Provide the [X, Y] coordinate of the cell's center where the given text is located.  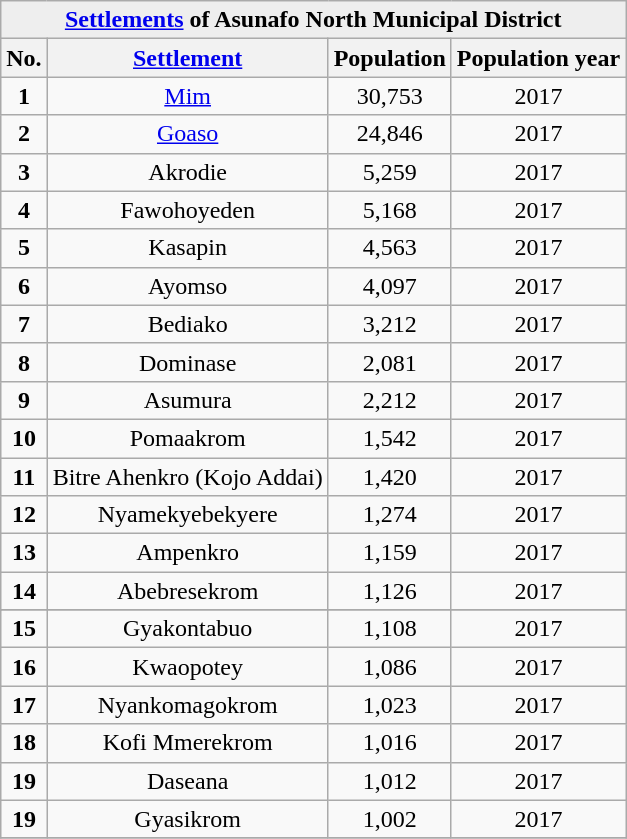
3,212 [390, 324]
1,420 [390, 477]
1,274 [390, 515]
Settlements of Asunafo North Municipal District [314, 20]
9 [24, 400]
Kofi Mmerekrom [188, 743]
24,846 [390, 134]
Asumura [188, 400]
Daseana [188, 781]
Goaso [188, 134]
Ayomso [188, 286]
10 [24, 438]
16 [24, 667]
Ampenkro [188, 553]
12 [24, 515]
14 [24, 591]
1,086 [390, 667]
2,081 [390, 362]
8 [24, 362]
2 [24, 134]
3 [24, 172]
Settlement [188, 58]
1 [24, 96]
Gyakontabuo [188, 629]
1,542 [390, 438]
4 [24, 210]
15 [24, 629]
30,753 [390, 96]
1,108 [390, 629]
Gyasikrom [188, 819]
18 [24, 743]
No. [24, 58]
7 [24, 324]
Population year [538, 58]
Abebresekrom [188, 591]
Kwaopotey [188, 667]
1,012 [390, 781]
Kasapin [188, 248]
Fawohoyeden [188, 210]
1,016 [390, 743]
6 [24, 286]
5,168 [390, 210]
Dominase [188, 362]
Bitre Ahenkro (Kojo Addai) [188, 477]
17 [24, 705]
Akrodie [188, 172]
1,159 [390, 553]
1,002 [390, 819]
11 [24, 477]
13 [24, 553]
5,259 [390, 172]
Pomaakrom [188, 438]
5 [24, 248]
Bediako [188, 324]
1,023 [390, 705]
1,126 [390, 591]
Mim [188, 96]
Nyamekyebekyere [188, 515]
4,563 [390, 248]
4,097 [390, 286]
2,212 [390, 400]
Population [390, 58]
Nyankomagokrom [188, 705]
